Return [X, Y] of the center of cell containing provided text 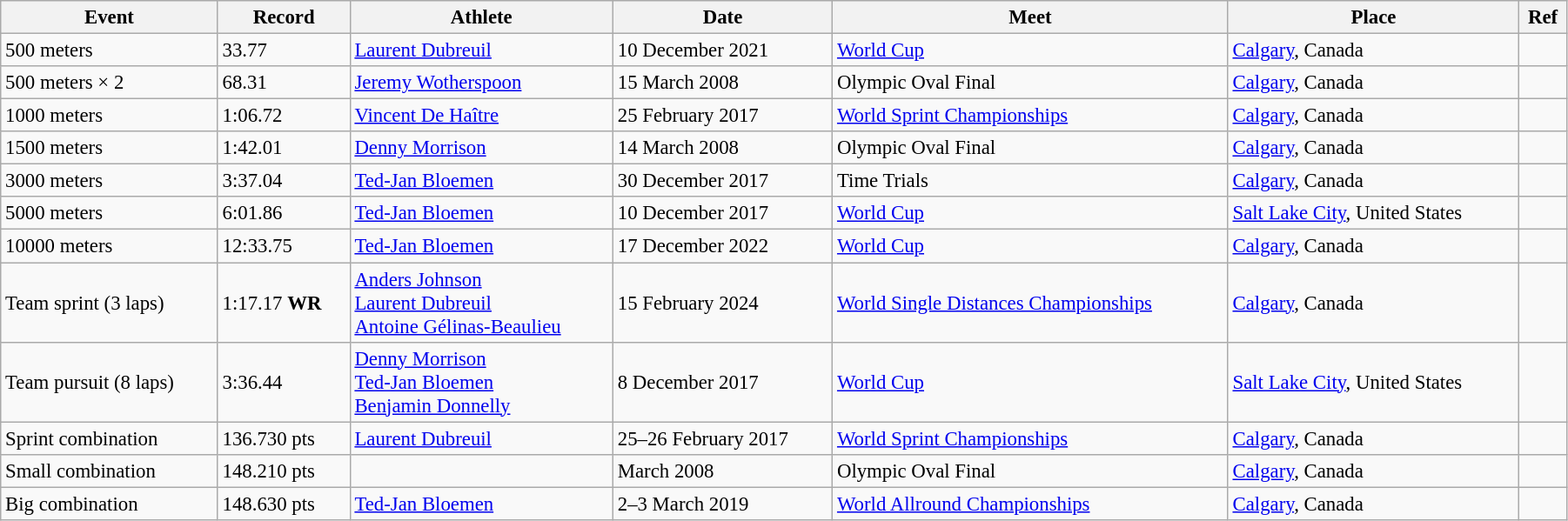
12:33.75 [284, 246]
Team sprint (3 laps) [110, 303]
Ref [1544, 17]
World Allround Championships [1030, 504]
Small combination [110, 471]
World Single Distances Championships [1030, 303]
Big combination [110, 504]
Vincent De Haître [481, 116]
14 March 2008 [722, 148]
Place [1373, 17]
25–26 February 2017 [722, 438]
500 meters [110, 50]
1:17.17 WR [284, 303]
Sprint combination [110, 438]
Date [722, 17]
Jeremy Wotherspoon [481, 83]
33.77 [284, 50]
68.31 [284, 83]
148.630 pts [284, 504]
136.730 pts [284, 438]
Time Trials [1030, 181]
Event [110, 17]
2–3 March 2019 [722, 504]
15 March 2008 [722, 83]
Denny MorrisonTed-Jan BloemenBenjamin Donnelly [481, 382]
Anders JohnsonLaurent DubreuilAntoine Gélinas-Beaulieu [481, 303]
Meet [1030, 17]
3:37.04 [284, 181]
Record [284, 17]
1:06.72 [284, 116]
Team pursuit (8 laps) [110, 382]
3:36.44 [284, 382]
148.210 pts [284, 471]
15 February 2024 [722, 303]
1000 meters [110, 116]
500 meters × 2 [110, 83]
March 2008 [722, 471]
1:42.01 [284, 148]
30 December 2017 [722, 181]
6:01.86 [284, 213]
10 December 2021 [722, 50]
8 December 2017 [722, 382]
Athlete [481, 17]
1500 meters [110, 148]
10 December 2017 [722, 213]
17 December 2022 [722, 246]
3000 meters [110, 181]
Denny Morrison [481, 148]
5000 meters [110, 213]
10000 meters [110, 246]
25 February 2017 [722, 116]
